Extract the [x, y] coordinate from the center of the cell holding the provided text.  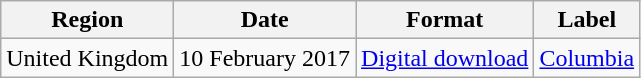
Digital download [445, 58]
United Kingdom [88, 58]
Region [88, 20]
Columbia [587, 58]
Label [587, 20]
10 February 2017 [265, 58]
Date [265, 20]
Format [445, 20]
